Output the (X, Y) coordinate of the center of the cell containing the given text.  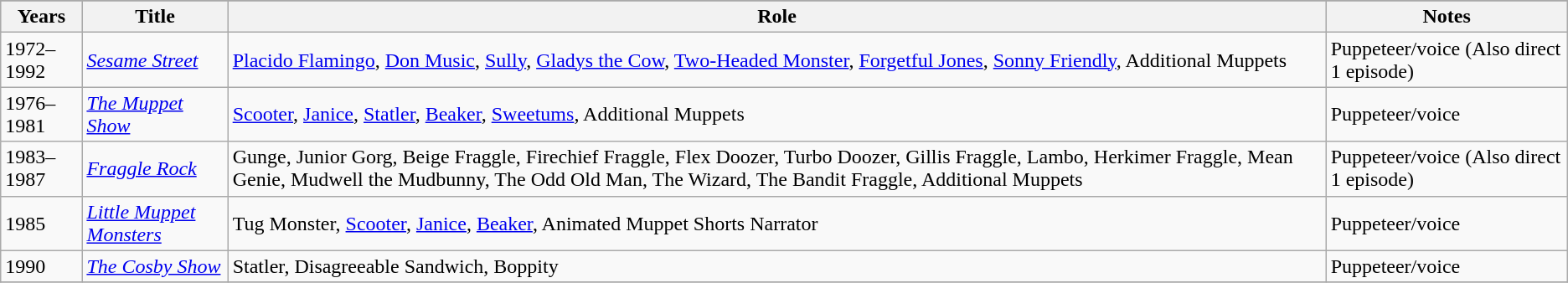
The Cosby Show (155, 266)
Statler, Disagreeable Sandwich, Boppity (777, 266)
Fraggle Rock (155, 169)
1976–1981 (42, 114)
1972–1992 (42, 60)
Placido Flamingo, Don Music, Sully, Gladys the Cow, Two-Headed Monster, Forgetful Jones, Sonny Friendly, Additional Muppets (777, 60)
1990 (42, 266)
Tug Monster, Scooter, Janice, Beaker, Animated Muppet Shorts Narrator (777, 223)
Years (42, 17)
Sesame Street (155, 60)
1985 (42, 223)
Scooter, Janice, Statler, Beaker, Sweetums, Additional Muppets (777, 114)
The Muppet Show (155, 114)
1983–1987 (42, 169)
Role (777, 17)
Notes (1447, 17)
Little Muppet Monsters (155, 223)
Title (155, 17)
